Locate the cell with the specified text and output its (X, Y) center coordinate. 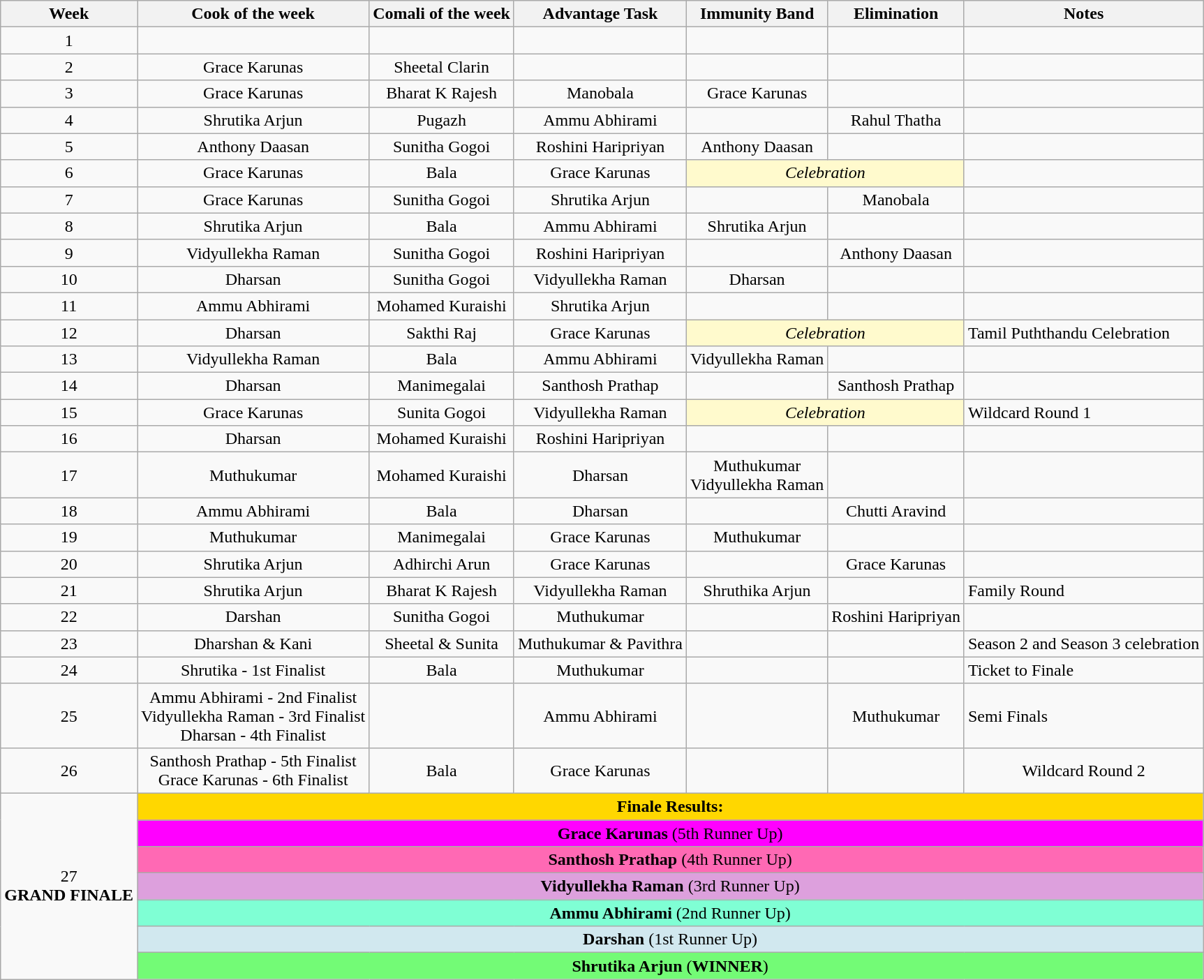
Advantage Task (600, 14)
Sakthi Raj (442, 333)
26 (69, 771)
Muthukumar Vidyullekha Raman (757, 475)
Week (69, 14)
Santhosh Prathap - 5th FinalistGrace Karunas - 6th Finalist (253, 771)
Wildcard Round 2 (1083, 771)
Pugazh (442, 120)
Shruthika Arjun (757, 591)
Ticket to Finale (1083, 670)
Family Round (1083, 591)
9 (69, 253)
7 (69, 200)
12 (69, 333)
Elimination (896, 14)
14 (69, 386)
Ammu Abhirami (2nd Runner Up) (670, 913)
Rahul Thatha (896, 120)
13 (69, 359)
21 (69, 591)
20 (69, 564)
2 (69, 67)
Chutti Aravind (896, 511)
11 (69, 306)
Darshan (1st Runner Up) (670, 940)
Immunity Band (757, 14)
Season 2 and Season 3 celebration (1083, 644)
24 (69, 670)
Adhirchi Arun (442, 564)
Santhosh Prathap (4th Runner Up) (670, 860)
25 (69, 715)
Ammu Abhirami - 2nd FinalistVidyullekha Raman - 3rd FinalistDharsan - 4th Finalist (253, 715)
4 (69, 120)
27GRAND FINALE (69, 886)
5 (69, 147)
3 (69, 94)
Cook of the week (253, 14)
23 (69, 644)
10 (69, 279)
Sunita Gogoi (442, 413)
8 (69, 226)
18 (69, 511)
Grace Karunas (5th Runner Up) (670, 833)
Wildcard Round 1 (1083, 413)
Vidyullekha Raman (3rd Runner Up) (670, 886)
19 (69, 537)
Shrutika Arjun (WINNER) (670, 966)
Finale Results: (670, 806)
Dharshan & Kani (253, 644)
Tamil Puththandu Celebration (1083, 333)
Darshan (253, 617)
Sheetal & Sunita (442, 644)
6 (69, 173)
Shrutika - 1st Finalist (253, 670)
15 (69, 413)
Notes (1083, 14)
Muthukumar & Pavithra (600, 644)
1 (69, 40)
Comali of the week (442, 14)
16 (69, 439)
Semi Finals (1083, 715)
17 (69, 475)
Sheetal Clarin (442, 67)
22 (69, 617)
